Determine the (x, y) coordinate at the center of the cell enclosing the given text.  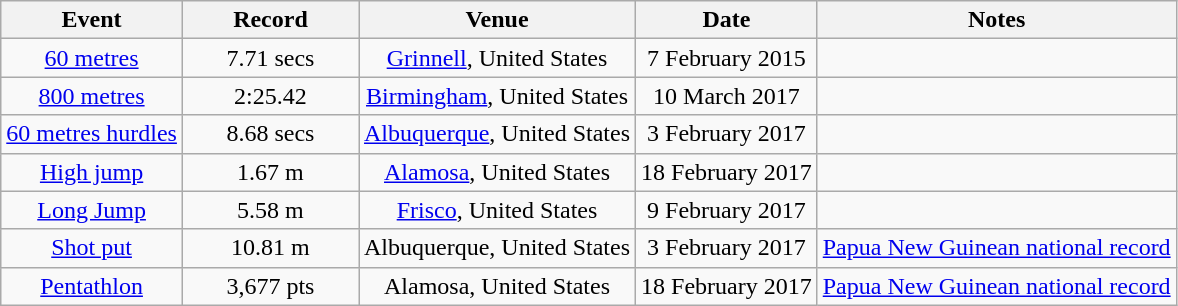
1.67 m (270, 172)
10.81 m (270, 248)
3,677 pts (270, 286)
Shot put (92, 248)
800 metres (92, 96)
7 February 2015 (727, 58)
Venue (496, 20)
2:25.42 (270, 96)
60 metres hurdles (92, 134)
Record (270, 20)
60 metres (92, 58)
Long Jump (92, 210)
Pentathlon (92, 286)
Grinnell, United States (496, 58)
5.58 m (270, 210)
Date (727, 20)
Frisco, United States (496, 210)
7.71 secs (270, 58)
10 March 2017 (727, 96)
9 February 2017 (727, 210)
Event (92, 20)
High jump (92, 172)
8.68 secs (270, 134)
Notes (996, 20)
Birmingham, United States (496, 96)
